Search for the cell housing the specified text and yield its [X, Y] center coordinate. 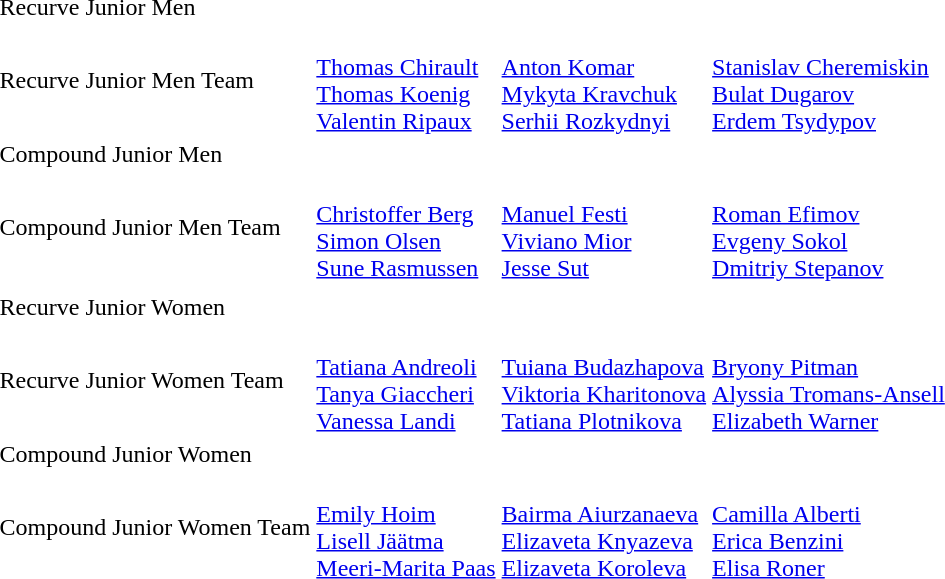
Christoffer BergSimon OlsenSune Rasmussen [406, 228]
Thomas ChiraultThomas KoenigValentin Ripaux [406, 80]
Anton KomarMykyta KravchukSerhii Rozkydnyi [604, 80]
Tatiana AndreoliTanya GiaccheriVanessa Landi [406, 380]
Tuiana BudazhapovaViktoria KharitonovaTatiana Plotnikova [604, 380]
Manuel FestiViviano MiorJesse Sut [604, 228]
